Determine the [X, Y] coordinate at the center of the cell enclosing the given text.  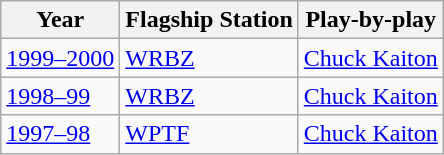
1998–99 [60, 96]
Year [60, 20]
WPTF [209, 134]
Flagship Station [209, 20]
Play-by-play [370, 20]
1999–2000 [60, 58]
1997–98 [60, 134]
